Determine the (x, y) coordinate at the center of the cell enclosing the given text.  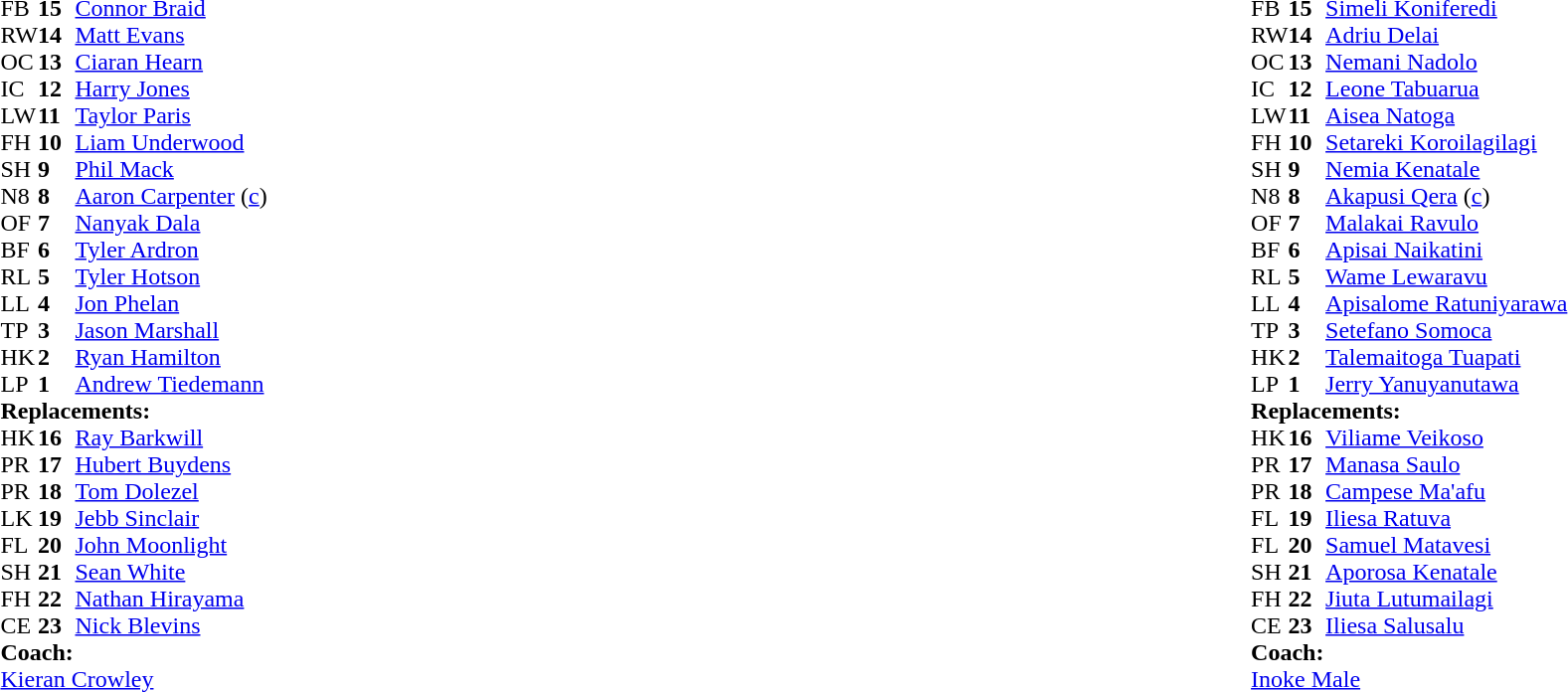
Ray Barkwill (171, 437)
Taylor Paris (171, 115)
Aisea Natoga (1446, 115)
Nanyak Dala (171, 223)
Talemaitoga Tuapati (1446, 358)
LK (19, 519)
Tom Dolezel (171, 491)
Campese Ma'afu (1446, 491)
Andrew Tiedemann (171, 384)
Viliame Veikoso (1446, 437)
Apisalome Ratuniyarawa (1446, 304)
Hubert Buydens (171, 465)
Nemani Nadolo (1446, 62)
Jebb Sinclair (171, 519)
Tyler Ardron (171, 251)
Malakai Ravulo (1446, 223)
Sean White (171, 573)
Matt Evans (171, 36)
Nathan Hirayama (171, 599)
Akapusi Qera (c) (1446, 197)
Nemia Kenatale (1446, 169)
Aporosa Kenatale (1446, 573)
Harry Jones (171, 89)
Ryan Hamilton (171, 358)
Setefano Somoca (1446, 330)
Apisai Naikatini (1446, 251)
Jiuta Lutumailagi (1446, 599)
Nick Blevins (171, 626)
Ciaran Hearn (171, 62)
Adriu Delai (1446, 36)
Jon Phelan (171, 304)
Phil Mack (171, 169)
Samuel Matavesi (1446, 545)
Tyler Hotson (171, 276)
Leone Tabuarua (1446, 89)
Liam Underwood (171, 143)
Iliesa Salusalu (1446, 626)
Aaron Carpenter (c) (171, 197)
Jerry Yanuyanutawa (1446, 384)
Setareki Koroilagilagi (1446, 143)
Manasa Saulo (1446, 465)
Wame Lewaravu (1446, 276)
Iliesa Ratuva (1446, 519)
John Moonlight (171, 545)
Jason Marshall (171, 330)
